Scan for the cell matching the given text and deliver its (X, Y) coordinate at center. 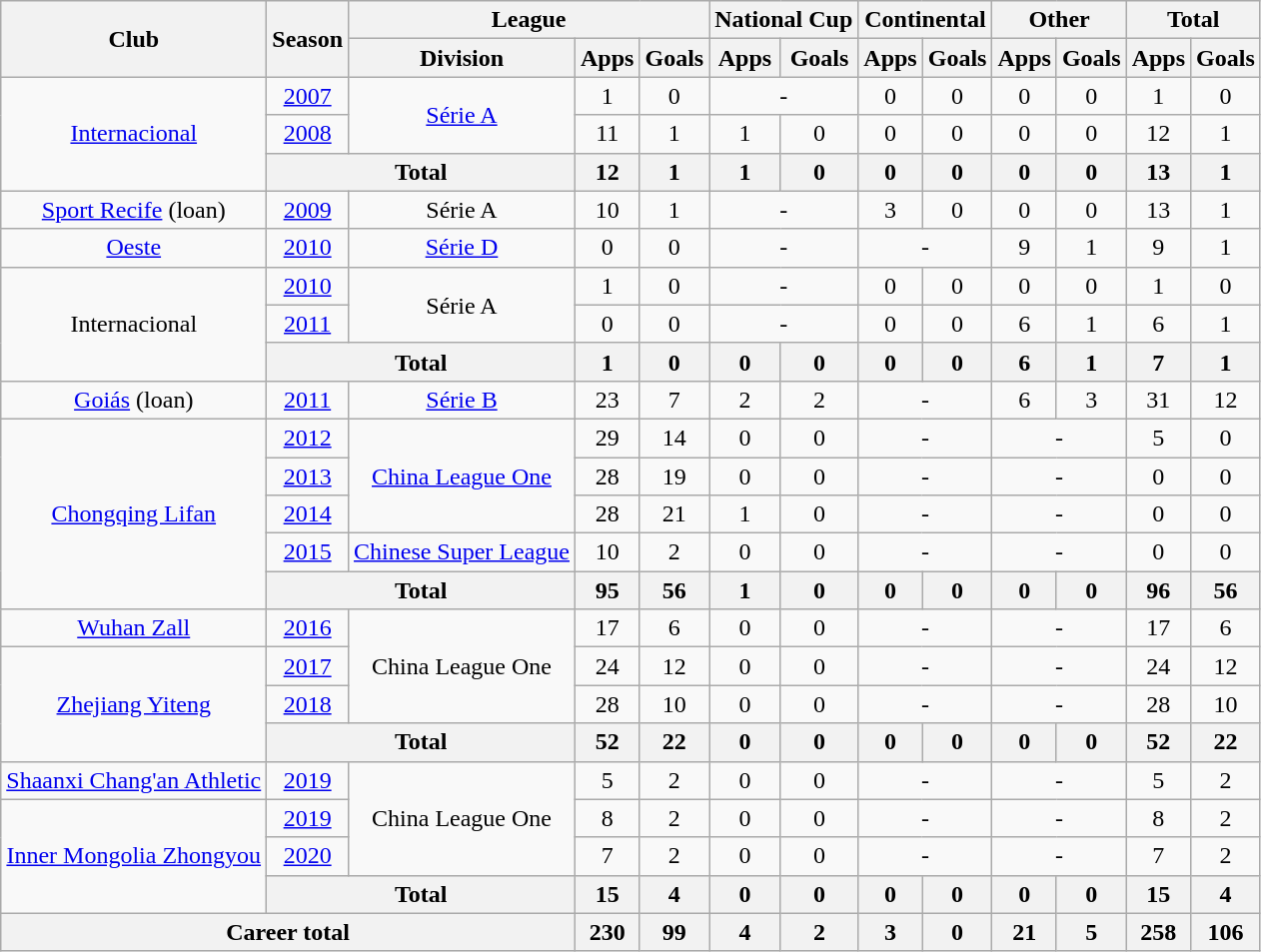
Shaanxi Chang'an Athletic (134, 780)
230 (608, 932)
National Cup (783, 20)
29 (608, 438)
2015 (308, 552)
2020 (308, 856)
14 (674, 438)
Zhejiang Yiteng (134, 704)
Continental (925, 20)
31 (1158, 400)
Chinese Super League (462, 552)
258 (1158, 932)
2009 (308, 210)
Oeste (134, 248)
23 (608, 400)
11 (608, 134)
19 (674, 476)
2014 (308, 514)
2018 (308, 704)
Sport Recife (loan) (134, 210)
2013 (308, 476)
Wuhan Zall (134, 628)
2017 (308, 666)
Division (462, 58)
2008 (308, 134)
2016 (308, 628)
106 (1226, 932)
League (530, 20)
Season (308, 39)
Goiás (loan) (134, 400)
Série B (462, 400)
Club (134, 39)
Inner Mongolia Zhongyou (134, 856)
Career total (288, 932)
Chongqing Lifan (134, 513)
2012 (308, 438)
96 (1158, 590)
Other (1059, 20)
2007 (308, 96)
Série D (462, 248)
99 (674, 932)
95 (608, 590)
